Find where the given text appears and provide that cell's center as [X, Y] coordinate. 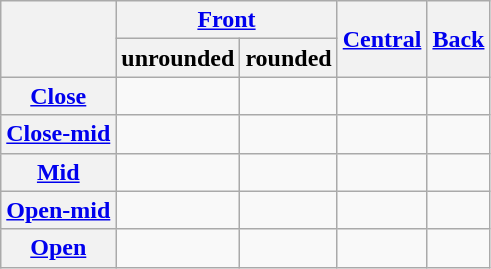
unrounded [178, 58]
Close [58, 96]
rounded [288, 58]
Close-mid [58, 134]
Open-mid [58, 210]
Back [458, 39]
Central [382, 39]
Open [58, 248]
Front [226, 20]
Mid [58, 172]
